From the cell containing the given text, extract its center point as [x, y] coordinate. 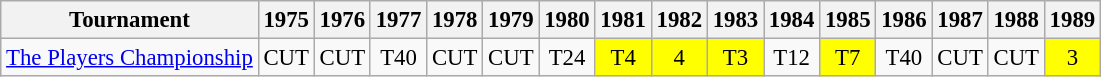
1976 [342, 20]
3 [1072, 58]
1978 [455, 20]
1987 [960, 20]
4 [679, 58]
T3 [735, 58]
1986 [904, 20]
T24 [567, 58]
1981 [623, 20]
1989 [1072, 20]
1977 [398, 20]
1980 [567, 20]
1983 [735, 20]
1988 [1016, 20]
T4 [623, 58]
T7 [848, 58]
1984 [792, 20]
1979 [511, 20]
1985 [848, 20]
The Players Championship [130, 58]
T12 [792, 58]
1975 [286, 20]
1982 [679, 20]
Tournament [130, 20]
